Scan for the cell matching the given text and deliver its [x, y] coordinate at center. 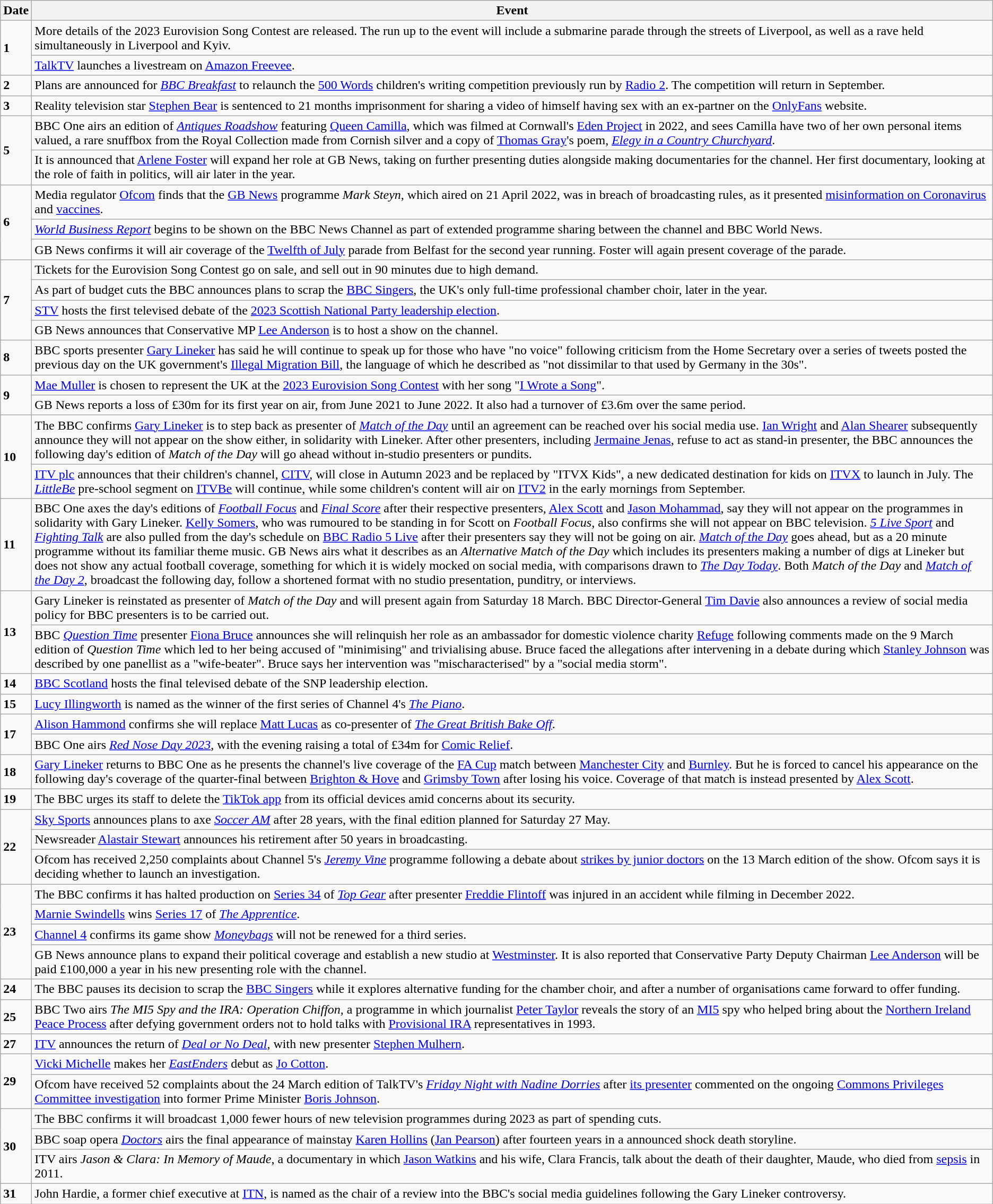
6 [16, 222]
BBC Scotland hosts the final televised debate of the SNP leadership election. [512, 684]
5 [16, 150]
Mae Muller is chosen to represent the UK at the 2023 Eurovision Song Contest with her song "I Wrote a Song". [512, 385]
World Business Report begins to be shown on the BBC News Channel as part of extended programme sharing between the channel and BBC World News. [512, 229]
Newsreader Alastair Stewart announces his retirement after 50 years in broadcasting. [512, 840]
BBC soap opera Doctors airs the final appearance of mainstay Karen Hollins (Jan Pearson) after fourteen years in a announced shock death storyline. [512, 1139]
17 [16, 734]
Lucy Illingworth is named as the winner of the first series of Channel 4's The Piano. [512, 704]
GB News reports a loss of £30m for its first year on air, from June 2021 to June 2022. It also had a turnover of £3.6m over the same period. [512, 405]
10 [16, 457]
18 [16, 771]
Date [16, 11]
Channel 4 confirms its game show Moneybags will not be renewed for a third series. [512, 935]
TalkTV launches a livestream on Amazon Freevee. [512, 65]
8 [16, 357]
9 [16, 395]
1 [16, 48]
STV hosts the first televised debate of the 2023 Scottish National Party leadership election. [512, 310]
As part of budget cuts the BBC announces plans to scrap the BBC Singers, the UK's only full-time professional chamber choir, later in the year. [512, 290]
19 [16, 799]
27 [16, 1044]
GB News announces that Conservative MP Lee Anderson is to host a show on the channel. [512, 330]
15 [16, 704]
23 [16, 931]
30 [16, 1146]
14 [16, 684]
The BBC urges its staff to delete the TikTok app from its official devices amid concerns about its security. [512, 799]
Tickets for the Eurovision Song Contest go on sale, and sell out in 90 minutes due to high demand. [512, 269]
29 [16, 1081]
Vicki Michelle makes her EastEnders debut as Jo Cotton. [512, 1064]
The BBC confirms it will broadcast 1,000 fewer hours of new television programmes during 2023 as part of spending cuts. [512, 1119]
24 [16, 989]
ITV announces the return of Deal or No Deal, with new presenter Stephen Mulhern. [512, 1044]
Marnie Swindells wins Series 17 of The Apprentice. [512, 914]
25 [16, 1016]
13 [16, 632]
2 [16, 85]
22 [16, 847]
31 [16, 1193]
3 [16, 106]
Event [512, 11]
11 [16, 544]
7 [16, 300]
BBC One airs Red Nose Day 2023, with the evening raising a total of £34m for Comic Relief. [512, 744]
Sky Sports announces plans to axe Soccer AM after 28 years, with the final edition planned for Saturday 27 May. [512, 819]
Alison Hammond confirms she will replace Matt Lucas as co-presenter of The Great British Bake Off. [512, 724]
